Identify which cell holds the provided text, then report its (X, Y) central coordinate. 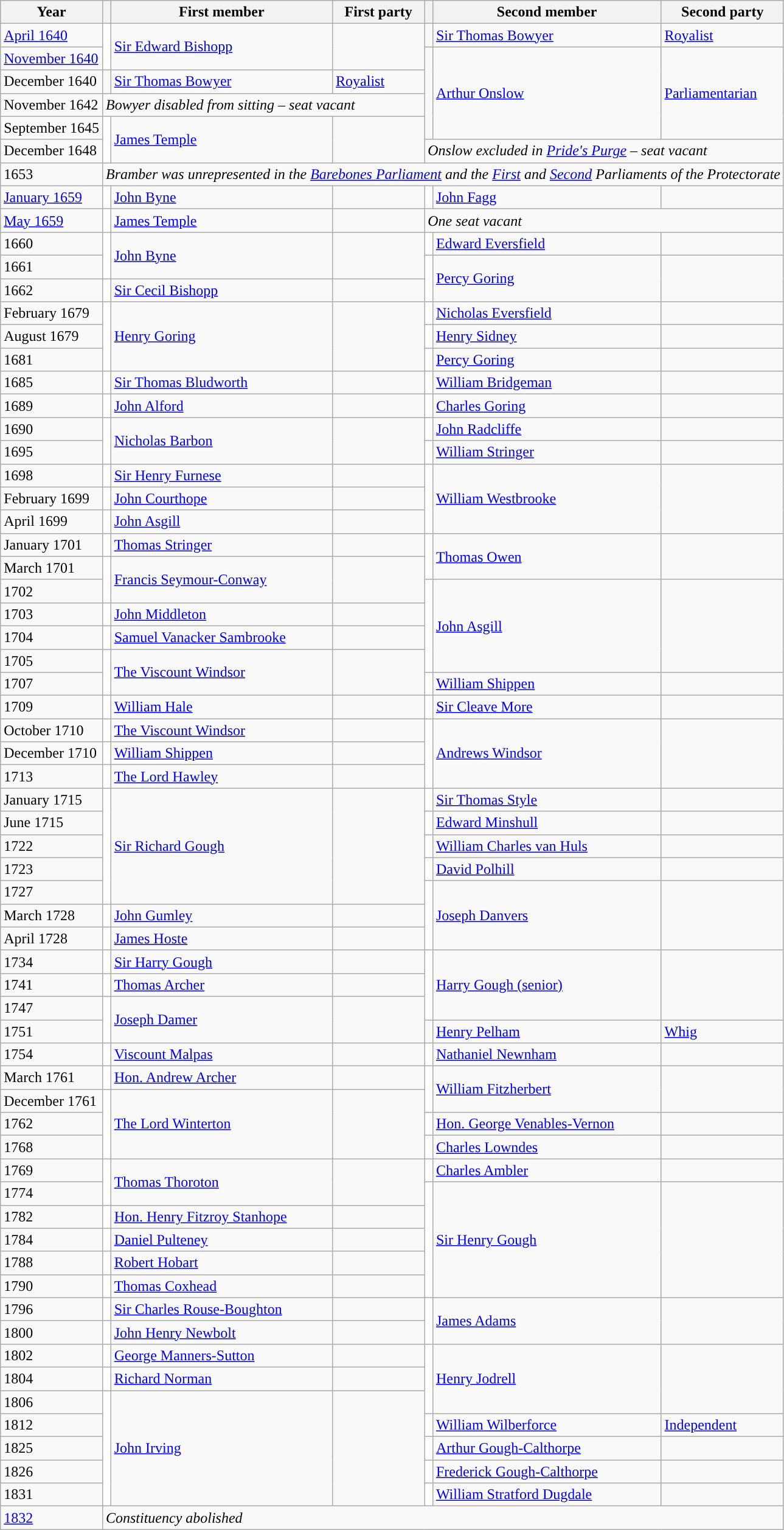
Hon. Henry Fitzroy Stanhope (221, 1217)
Hon. Andrew Archer (221, 1078)
1806 (52, 1402)
John Irving (221, 1448)
January 1659 (52, 197)
1754 (52, 1055)
1723 (52, 869)
Charles Lowndes (547, 1147)
April 1728 (52, 938)
1685 (52, 383)
1802 (52, 1355)
1722 (52, 846)
Thomas Stringer (221, 545)
Viscount Malpas (221, 1055)
Whig (723, 1032)
John Fagg (547, 197)
Sir Cecil Bishopp (221, 290)
Bramber was unrepresented in the Barebones Parliament and the First and Second Parliaments of the Protectorate (443, 174)
Charles Ambler (547, 1170)
Henry Goring (221, 337)
1768 (52, 1147)
Samuel Vanacker Sambrooke (221, 637)
September 1645 (52, 128)
March 1701 (52, 568)
Year (52, 12)
December 1648 (52, 151)
Sir Henry Gough (547, 1240)
David Polhill (547, 869)
Constituency abolished (443, 1518)
1713 (52, 777)
John Courthope (221, 498)
Thomas Coxhead (221, 1286)
1707 (52, 684)
1709 (52, 707)
Henry Sidney (547, 337)
1734 (52, 962)
1826 (52, 1472)
Nathaniel Newnham (547, 1055)
November 1640 (52, 58)
Sir Thomas Bludworth (221, 383)
John Gumley (221, 915)
Sir Henry Furnese (221, 475)
William Hale (221, 707)
William Wilberforce (547, 1425)
Sir Harry Gough (221, 962)
1832 (52, 1518)
March 1761 (52, 1078)
Thomas Thoroton (221, 1182)
William Westbrooke (547, 498)
1769 (52, 1170)
James Adams (547, 1321)
The Lord Winterton (221, 1124)
January 1701 (52, 545)
January 1715 (52, 800)
1702 (52, 591)
1704 (52, 637)
William Stratford Dugdale (547, 1495)
Independent (723, 1425)
June 1715 (52, 823)
Second member (547, 12)
Robert Hobart (221, 1263)
1751 (52, 1032)
1796 (52, 1309)
Daniel Pulteney (221, 1240)
1831 (52, 1495)
December 1640 (52, 82)
Joseph Danvers (547, 915)
1705 (52, 660)
William Charles van Huls (547, 846)
Sir Richard Gough (221, 846)
Henry Jodrell (547, 1378)
The Lord Hawley (221, 777)
Bowyer disabled from sitting – seat vacant (263, 105)
Arthur Gough-Calthorpe (547, 1448)
Second party (723, 12)
William Fitzherbert (547, 1089)
First member (221, 12)
James Hoste (221, 938)
Sir Edward Bishopp (221, 47)
1800 (52, 1332)
1653 (52, 174)
Sir Thomas Style (547, 800)
Arthur Onslow (547, 93)
Charles Goring (547, 406)
Thomas Archer (221, 985)
Nicholas Barbon (221, 441)
1784 (52, 1240)
December 1710 (52, 753)
Hon. George Venables-Vernon (547, 1124)
1681 (52, 360)
1812 (52, 1425)
Harry Gough (senior) (547, 985)
Andrews Windsor (547, 753)
Joseph Damer (221, 1019)
1661 (52, 267)
1762 (52, 1124)
William Bridgeman (547, 383)
Henry Pelham (547, 1032)
Edward Minshull (547, 823)
February 1679 (52, 313)
1698 (52, 475)
John Middleton (221, 614)
December 1761 (52, 1101)
Francis Seymour-Conway (221, 579)
Sir Charles Rouse-Boughton (221, 1309)
August 1679 (52, 337)
1689 (52, 406)
John Henry Newbolt (221, 1332)
One seat vacant (605, 220)
1703 (52, 614)
1747 (52, 1008)
Sir Cleave More (547, 707)
1782 (52, 1217)
Frederick Gough-Calthorpe (547, 1472)
First party (378, 12)
1790 (52, 1286)
John Alford (221, 406)
1788 (52, 1263)
Nicholas Eversfield (547, 313)
May 1659 (52, 220)
Richard Norman (221, 1378)
John Radcliffe (547, 429)
November 1642 (52, 105)
1825 (52, 1448)
Thomas Owen (547, 556)
1727 (52, 892)
Edward Eversfield (547, 243)
George Manners-Sutton (221, 1355)
March 1728 (52, 915)
Parliamentarian (723, 93)
Onslow excluded in Pride's Purge – seat vacant (605, 151)
1804 (52, 1378)
February 1699 (52, 498)
1662 (52, 290)
October 1710 (52, 730)
April 1640 (52, 35)
1741 (52, 985)
1695 (52, 452)
1774 (52, 1193)
1690 (52, 429)
April 1699 (52, 522)
1660 (52, 243)
William Stringer (547, 452)
